Detect which cell encompasses the target text, then output its (X, Y) center coordinate. 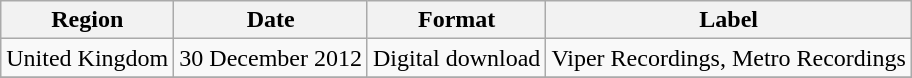
Viper Recordings, Metro Recordings (729, 58)
Region (88, 20)
30 December 2012 (271, 58)
Label (729, 20)
Format (456, 20)
United Kingdom (88, 58)
Digital download (456, 58)
Date (271, 20)
